Find where the given text appears and provide that cell's center as (x, y) coordinate. 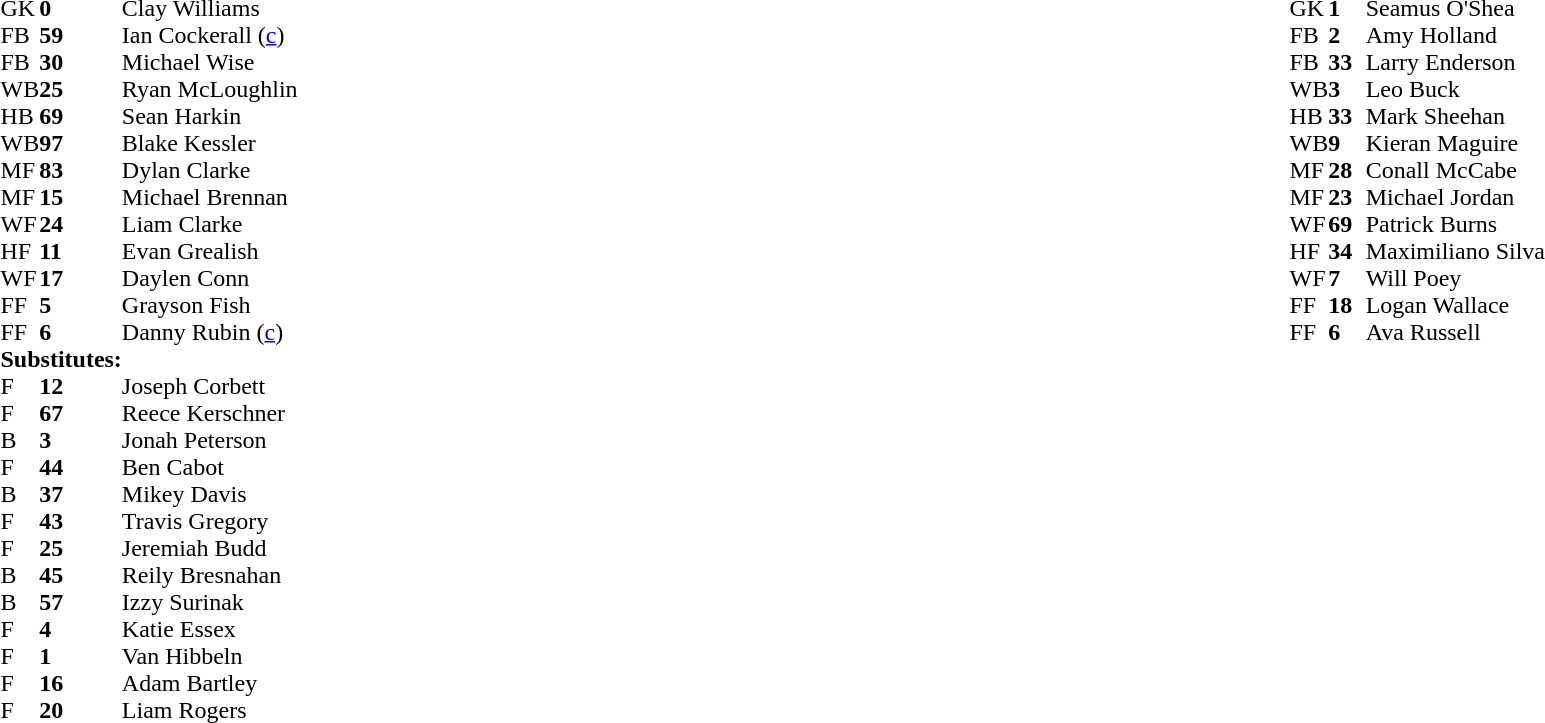
Amy Holland (1456, 36)
Michael Wise (210, 62)
Evan Grealish (210, 252)
Substitutes: (60, 360)
Will Poey (1456, 278)
Ian Cockerall (c) (210, 36)
5 (58, 306)
Reece Kerschner (210, 414)
Larry Enderson (1456, 62)
37 (58, 494)
Maximiliano Silva (1456, 252)
Joseph Corbett (210, 386)
1 (58, 656)
Mikey Davis (210, 494)
Ryan McLoughlin (210, 90)
Adam Bartley (210, 684)
17 (58, 278)
18 (1347, 306)
57 (58, 602)
Dylan Clarke (210, 170)
9 (1347, 144)
Kieran Maguire (1456, 144)
23 (1347, 198)
2 (1347, 36)
30 (58, 62)
Michael Jordan (1456, 198)
Liam Clarke (210, 224)
Van Hibbeln (210, 656)
Daylen Conn (210, 278)
Izzy Surinak (210, 602)
Logan Wallace (1456, 306)
Blake Kessler (210, 144)
Katie Essex (210, 630)
Leo Buck (1456, 90)
Danny Rubin (c) (210, 332)
Liam Rogers (210, 710)
34 (1347, 252)
45 (58, 576)
Reily Bresnahan (210, 576)
83 (58, 170)
11 (58, 252)
28 (1347, 170)
43 (58, 522)
16 (58, 684)
7 (1347, 278)
20 (58, 710)
Ben Cabot (210, 468)
4 (58, 630)
24 (58, 224)
Grayson Fish (210, 306)
Conall McCabe (1456, 170)
44 (58, 468)
Travis Gregory (210, 522)
15 (58, 198)
Ava Russell (1456, 332)
Sean Harkin (210, 116)
12 (58, 386)
Jonah Peterson (210, 440)
Michael Brennan (210, 198)
97 (58, 144)
Mark Sheehan (1456, 116)
67 (58, 414)
59 (58, 36)
Patrick Burns (1456, 224)
Jeremiah Budd (210, 548)
